Find where the given text appears and provide that cell's center as [X, Y] coordinate. 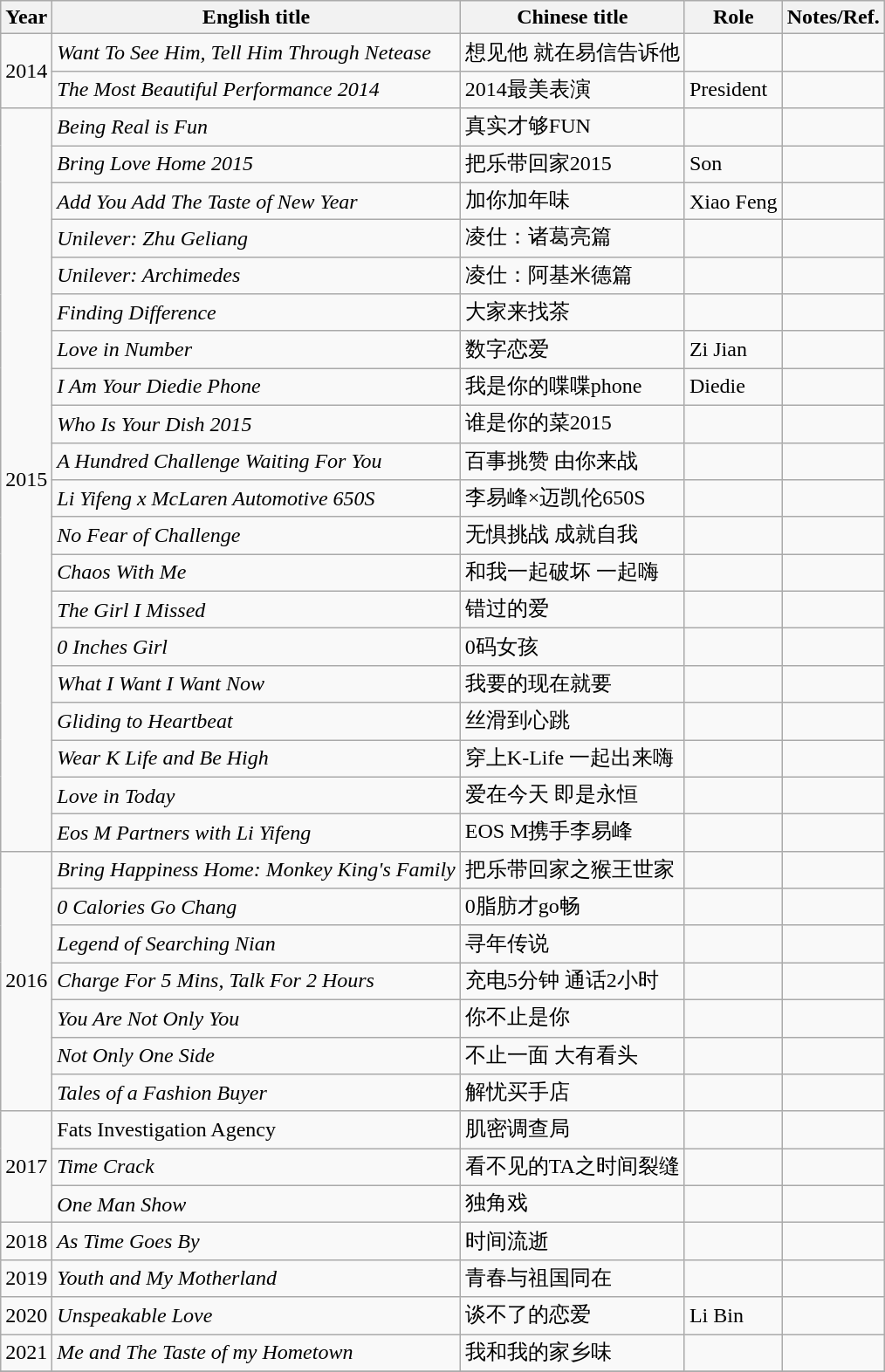
The Most Beautiful Performance 2014 [257, 89]
你不止是你 [573, 1018]
想见他 就在易信告诉他 [573, 52]
0码女孩 [573, 648]
Unilever: Archimedes [257, 276]
独角戏 [573, 1204]
2019 [26, 1278]
Li Bin [733, 1316]
Unilever: Zhu Geliang [257, 239]
李易峰×迈凯伦650S [573, 499]
无惧挑战 成就自我 [573, 536]
时间流逝 [573, 1241]
0 Inches Girl [257, 648]
百事挑赞 由你来战 [573, 461]
Chaos With Me [257, 573]
Want To See Him, Tell Him Through Netease [257, 52]
Fats Investigation Agency [257, 1129]
我是你的喋喋phone [573, 388]
2020 [26, 1316]
Unspeakable Love [257, 1316]
Add You Add The Taste of New Year [257, 201]
肌密调查局 [573, 1129]
看不见的TA之时间裂缝 [573, 1168]
Youth and My Motherland [257, 1278]
穿上K-Life 一起出来嗨 [573, 759]
A Hundred Challenge Waiting For You [257, 461]
No Fear of Challenge [257, 536]
Gliding to Heartbeat [257, 721]
The Girl I Missed [257, 609]
爱在今天 即是永恒 [573, 796]
Not Only One Side [257, 1056]
凌仕：诸葛亮篇 [573, 239]
2016 [26, 981]
和我一起破坏 一起嗨 [573, 573]
0脂肪才go畅 [573, 908]
Love in Today [257, 796]
Li Yifeng x McLaren Automotive 650S [257, 499]
大家来找茶 [573, 312]
Son [733, 164]
Bring Love Home 2015 [257, 164]
Who Is Your Dish 2015 [257, 424]
Charge For 5 Mins, Talk For 2 Hours [257, 981]
Being Real is Fun [257, 127]
不止一面 大有看头 [573, 1056]
Love in Number [257, 349]
President [733, 89]
2018 [26, 1241]
2017 [26, 1167]
As Time Goes By [257, 1241]
把乐带回家2015 [573, 164]
数字恋爱 [573, 349]
解忧买手店 [573, 1093]
错过的爱 [573, 609]
青春与祖国同在 [573, 1278]
0 Calories Go Chang [257, 908]
Role [733, 17]
Me and The Taste of my Hometown [257, 1353]
Zi Jian [733, 349]
English title [257, 17]
Year [26, 17]
加你加年味 [573, 201]
寻年传说 [573, 944]
Chinese title [573, 17]
2021 [26, 1353]
Finding Difference [257, 312]
我要的现在就要 [573, 684]
凌仕：阿基米德篇 [573, 276]
丝滑到心跳 [573, 721]
What I Want I Want Now [257, 684]
谁是你的菜2015 [573, 424]
谈不了的恋爱 [573, 1316]
2015 [26, 480]
Xiao Feng [733, 201]
Eos M Partners with Li Yifeng [257, 833]
Bring Happiness Home: Monkey King's Family [257, 869]
2014最美表演 [573, 89]
EOS M携手李易峰 [573, 833]
Legend of Searching Nian [257, 944]
Tales of a Fashion Buyer [257, 1093]
Wear K Life and Be High [257, 759]
Time Crack [257, 1168]
真实才够FUN [573, 127]
One Man Show [257, 1204]
I Am Your Diedie Phone [257, 388]
充电5分钟 通话2小时 [573, 981]
2014 [26, 72]
把乐带回家之猴王世家 [573, 869]
You Are Not Only You [257, 1018]
Diedie [733, 388]
Notes/Ref. [833, 17]
我和我的家乡味 [573, 1353]
